Pinpoint the cell where the given text exists, returning its [x, y] midpoint coordinate. 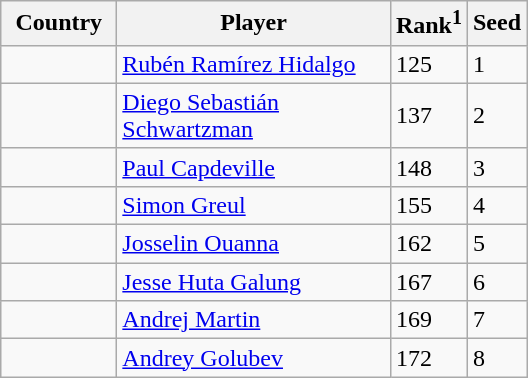
Jesse Huta Galung [254, 282]
7 [496, 320]
148 [428, 167]
Josselin Ouanna [254, 244]
5 [496, 244]
3 [496, 167]
2 [496, 116]
167 [428, 282]
8 [496, 358]
125 [428, 64]
Rubén Ramírez Hidalgo [254, 64]
162 [428, 244]
Simon Greul [254, 205]
Andrey Golubev [254, 358]
Andrej Martin [254, 320]
4 [496, 205]
169 [428, 320]
Player [254, 24]
Rank1 [428, 24]
155 [428, 205]
137 [428, 116]
Paul Capdeville [254, 167]
Diego Sebastián Schwartzman [254, 116]
1 [496, 64]
172 [428, 358]
6 [496, 282]
Seed [496, 24]
Country [59, 24]
